Return (X, Y) of the center of cell containing provided text 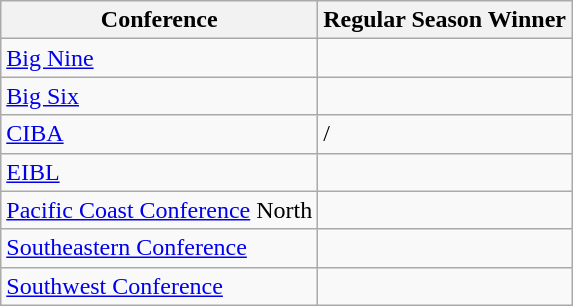
Conference (160, 20)
Southeastern Conference (160, 248)
Big Six (160, 96)
Big Nine (160, 58)
Southwest Conference (160, 286)
/ (445, 134)
Regular Season Winner (445, 20)
CIBA (160, 134)
EIBL (160, 172)
Pacific Coast Conference North (160, 210)
